Detect which cell encompasses the target text, then output its [x, y] center coordinate. 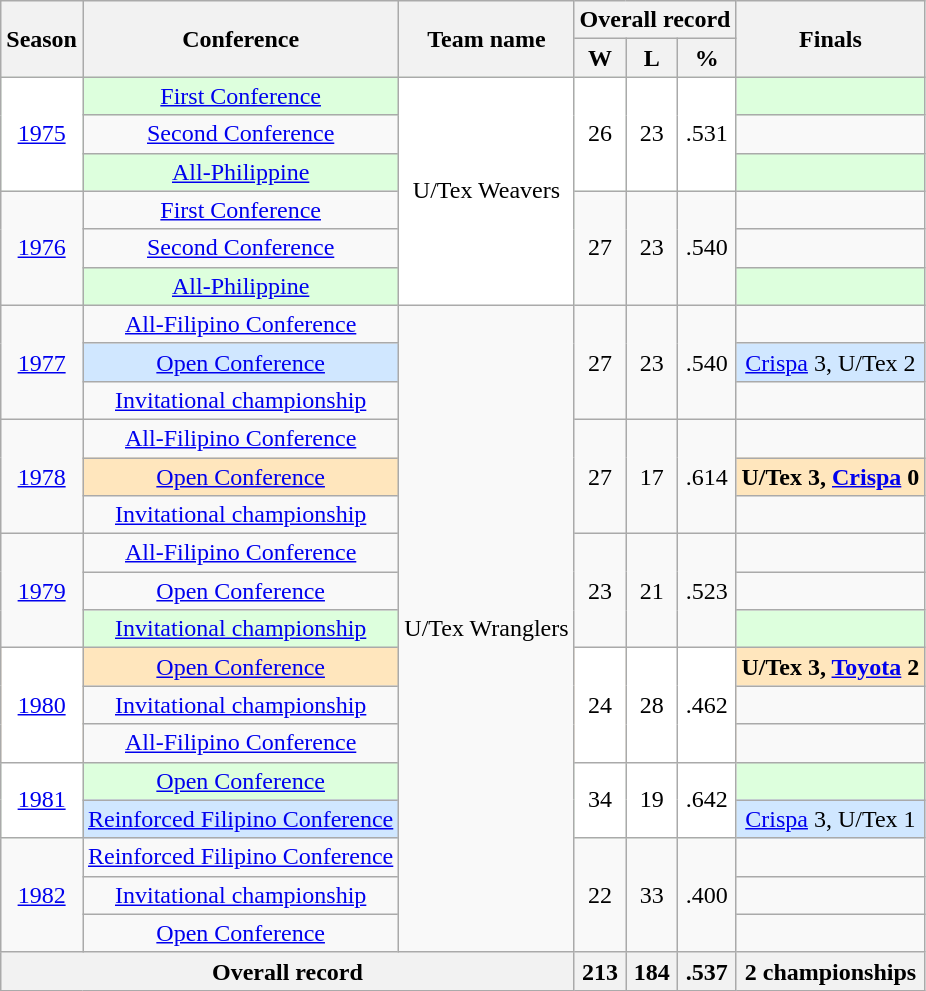
1977 [42, 362]
33 [652, 895]
17 [652, 476]
Season [42, 39]
.400 [707, 895]
L [652, 58]
1976 [42, 248]
U/Tex 3, Toyota 2 [830, 667]
U/Tex Wranglers [486, 628]
184 [652, 971]
U/Tex 3, Crispa 0 [830, 477]
22 [600, 895]
1978 [42, 476]
213 [600, 971]
Crispa 3, U/Tex 2 [830, 362]
Crispa 3, U/Tex 1 [830, 819]
% [707, 58]
2 championships [830, 971]
19 [652, 800]
1980 [42, 705]
W [600, 58]
1982 [42, 895]
.614 [707, 476]
24 [600, 705]
34 [600, 800]
1975 [42, 134]
U/Tex Weavers [486, 191]
26 [600, 134]
.523 [707, 591]
21 [652, 591]
Conference [240, 39]
.642 [707, 800]
1979 [42, 591]
1981 [42, 800]
Team name [486, 39]
.462 [707, 705]
.537 [707, 971]
Finals [830, 39]
.531 [707, 134]
28 [652, 705]
